Find where the given text appears and provide that cell's center as [x, y] coordinate. 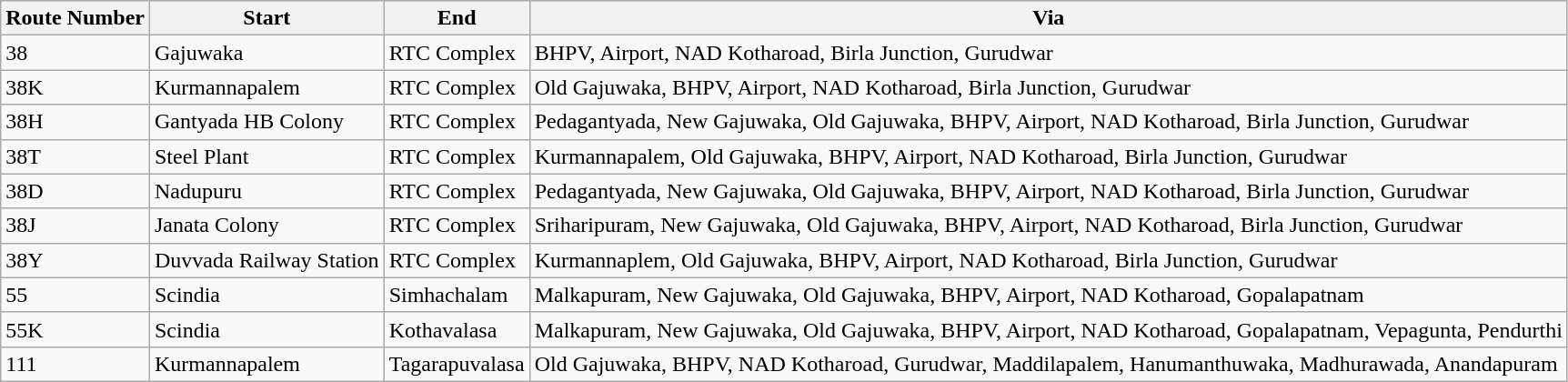
Gajuwaka [266, 53]
Janata Colony [266, 226]
BHPV, Airport, NAD Kotharoad, Birla Junction, Gurudwar [1048, 53]
Old Gajuwaka, BHPV, NAD Kotharoad, Gurudwar, Maddilapalem, Hanumanthuwaka, Madhurawada, Anandapuram [1048, 364]
55 [75, 295]
Route Number [75, 18]
Malkapuram, New Gajuwaka, Old Gajuwaka, BHPV, Airport, NAD Kotharoad, Gopalapatnam [1048, 295]
Via [1048, 18]
38H [75, 122]
38J [75, 226]
Start [266, 18]
Malkapuram, New Gajuwaka, Old Gajuwaka, BHPV, Airport, NAD Kotharoad, Gopalapatnam, Vepagunta, Pendurthi [1048, 329]
Duvvada Railway Station [266, 260]
Gantyada HB Colony [266, 122]
38K [75, 87]
Kurmannapalem, Old Gajuwaka, BHPV, Airport, NAD Kotharoad, Birla Junction, Gurudwar [1048, 156]
Simhachalam [457, 295]
Tagarapuvalasa [457, 364]
38 [75, 53]
End [457, 18]
Sriharipuram, New Gajuwaka, Old Gajuwaka, BHPV, Airport, NAD Kotharoad, Birla Junction, Gurudwar [1048, 226]
Steel Plant [266, 156]
55K [75, 329]
Kurmannaplem, Old Gajuwaka, BHPV, Airport, NAD Kotharoad, Birla Junction, Gurudwar [1048, 260]
Old Gajuwaka, BHPV, Airport, NAD Kotharoad, Birla Junction, Gurudwar [1048, 87]
111 [75, 364]
Nadupuru [266, 191]
38Y [75, 260]
38D [75, 191]
38T [75, 156]
Kothavalasa [457, 329]
